Extract the (X, Y) coordinate from the center of the cell holding the provided text.  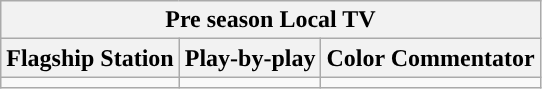
Pre season Local TV (270, 20)
Play-by-play (250, 58)
Flagship Station (90, 58)
Color Commentator (430, 58)
